Determine the [x, y] coordinate at the center of the cell enclosing the given text.  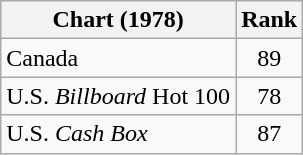
87 [270, 134]
Canada [118, 58]
78 [270, 96]
U.S. Billboard Hot 100 [118, 96]
89 [270, 58]
U.S. Cash Box [118, 134]
Rank [270, 20]
Chart (1978) [118, 20]
